Detect which cell encompasses the target text, then output its [X, Y] center coordinate. 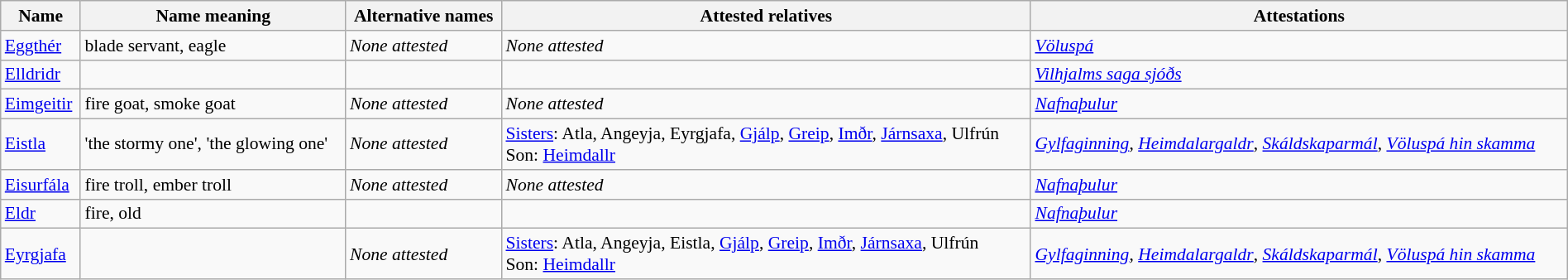
Sisters: Atla, Angeyja, Eistla, Gjálp, Greip, Imðr, Járnsaxa, Ulfrún Son: Heimdallr [766, 253]
Eimgeitir [41, 104]
Alternative names [423, 16]
Völuspá [1298, 46]
Eldr [41, 214]
'the stormy one', 'the glowing one' [213, 144]
Vilhjalms saga sjóðs [1298, 75]
fire, old [213, 214]
Eggthér [41, 46]
Name [41, 16]
Attestations [1298, 16]
Eyrgjafa [41, 253]
Eisurfála [41, 185]
Eistla [41, 144]
Elldridr [41, 75]
fire goat, smoke goat [213, 104]
Name meaning [213, 16]
Attested relatives [766, 16]
Sisters: Atla, Angeyja, Eyrgjafa, Gjálp, Greip, Imðr, Járnsaxa, Ulfrún Son: Heimdallr [766, 144]
blade servant, eagle [213, 46]
fire troll, ember troll [213, 185]
